Return (X, Y) of the center of cell containing provided text 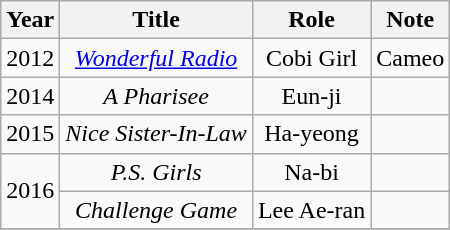
Role (311, 20)
Wonderful Radio (156, 58)
Cameo (410, 58)
Cobi Girl (311, 58)
Na-bi (311, 172)
Note (410, 20)
Challenge Game (156, 210)
Eun-ji (311, 96)
P.S. Girls (156, 172)
Title (156, 20)
Year (30, 20)
2015 (30, 134)
Nice Sister-In-Law (156, 134)
Lee Ae-ran (311, 210)
A Pharisee (156, 96)
2016 (30, 191)
2012 (30, 58)
Ha-yeong (311, 134)
2014 (30, 96)
